Identify which cell holds the provided text, then report its (x, y) central coordinate. 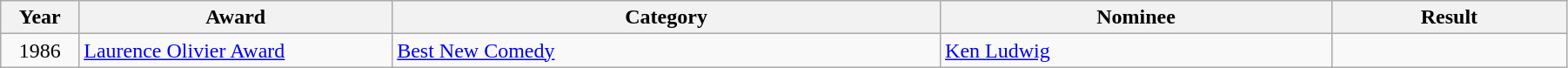
Nominee (1136, 17)
Category (667, 17)
Award (236, 17)
Result (1449, 17)
Best New Comedy (667, 51)
Year (40, 17)
Ken Ludwig (1136, 51)
Laurence Olivier Award (236, 51)
1986 (40, 51)
